Scan for the cell matching the given text and deliver its (x, y) coordinate at center. 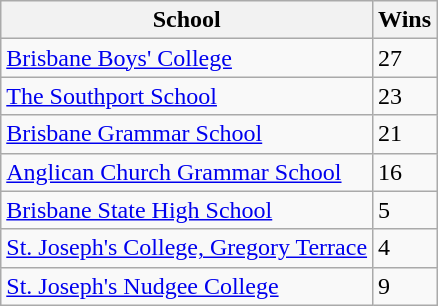
27 (405, 58)
Brisbane Grammar School (187, 134)
4 (405, 248)
9 (405, 286)
St. Joseph's Nudgee College (187, 286)
Brisbane State High School (187, 210)
Anglican Church Grammar School (187, 172)
School (187, 20)
5 (405, 210)
23 (405, 96)
St. Joseph's College, Gregory Terrace (187, 248)
21 (405, 134)
Brisbane Boys' College (187, 58)
The Southport School (187, 96)
16 (405, 172)
Wins (405, 20)
